Search for the cell housing the specified text and yield its (x, y) center coordinate. 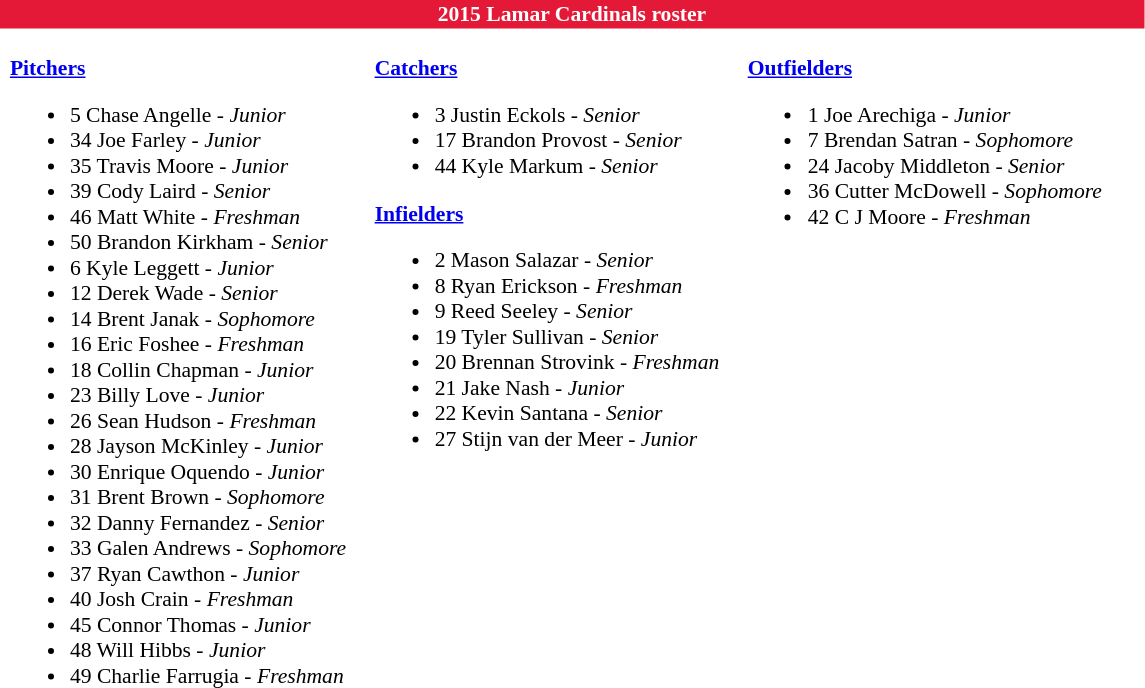
2015 Lamar Cardinals roster (572, 14)
